Search for the cell housing the specified text and yield its [x, y] center coordinate. 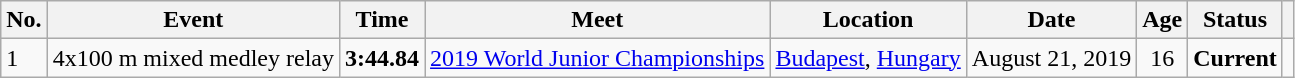
Event [193, 20]
Budapest, Hungary [868, 58]
16 [1162, 58]
August 21, 2019 [1051, 58]
Age [1162, 20]
Date [1051, 20]
No. [24, 20]
2019 World Junior Championships [598, 58]
Location [868, 20]
Current [1236, 58]
1 [24, 58]
3:44.84 [382, 58]
4x100 m mixed medley relay [193, 58]
Time [382, 20]
Meet [598, 20]
Status [1236, 20]
